Detect which cell encompasses the target text, then output its [x, y] center coordinate. 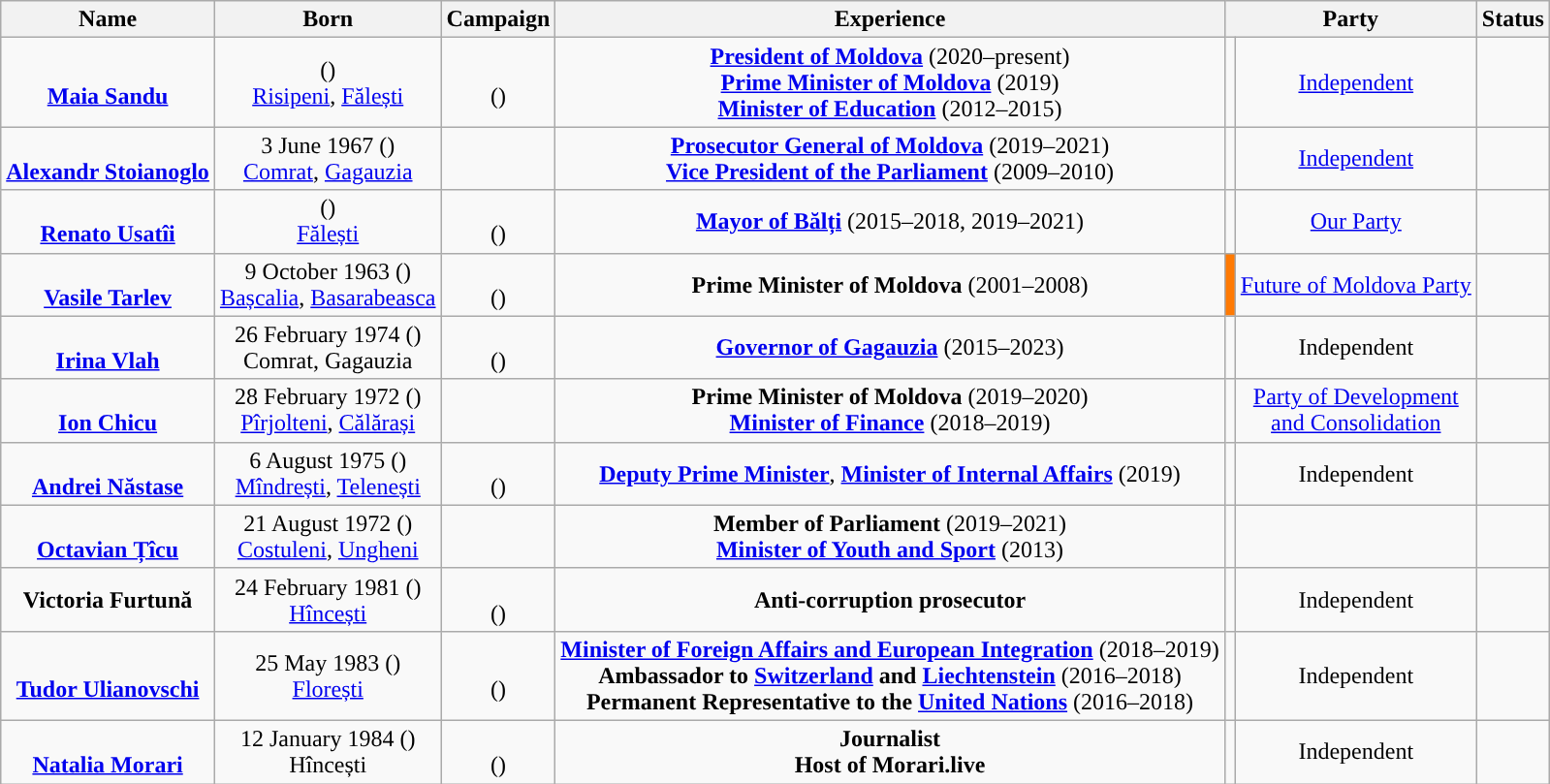
Prime Minister of Moldova (2001–2008) [890, 285]
Irina Vlah [109, 347]
()Risipeni, Fălești [328, 82]
President of Moldova (2020–present)Prime Minister of Moldova (2019)Minister of Education (2012–2015) [890, 82]
Prosecutor General of Moldova (2019–2021)Vice President of the Parliament (2009–2010) [890, 159]
Governor of Gagauzia (2015–2023) [890, 347]
Name [109, 19]
Experience [890, 19]
Member of Parliament (2019–2021)Minister of Youth and Sport (2013) [890, 537]
Party [1350, 19]
Maia Sandu [109, 82]
Victoria Furtună [109, 599]
Our Party [1355, 221]
3 June 1967 ()Comrat, Gagauzia [328, 159]
Andrei Năstase [109, 473]
Tudor Ulianovschi [109, 675]
Future of Moldova Party [1355, 285]
Campaign [498, 19]
()Fălești [328, 221]
Status [1512, 19]
Mayor of Bălți (2015–2018, 2019–2021) [890, 221]
26 February 1974 ()Comrat, Gagauzia [328, 347]
9 October 1963 ()Bașcalia, Basarabeasca [328, 285]
12 January 1984 ()Hîncești [328, 752]
25 May 1983 ()Florești [328, 675]
Anti-corruption prosecutor [890, 599]
Prime Minister of Moldova (2019–2020)Minister of Finance (2018–2019) [890, 411]
Octavian Țîcu [109, 537]
Deputy Prime Minister, Minister of Internal Affairs (2019) [890, 473]
Natalia Morari [109, 752]
Renato Usatîi [109, 221]
Ion Chicu [109, 411]
21 August 1972 ()Costuleni, Ungheni [328, 537]
Alexandr Stoianoglo [109, 159]
JournalistHost of Morari.live [890, 752]
Vasile Tarlev [109, 285]
6 August 1975 ()Mîndrești, Telenești [328, 473]
24 February 1981 ()Hîncești [328, 599]
Born [328, 19]
Party of Developmentand Consolidation [1355, 411]
28 February 1972 ()Pîrjolteni, Călărași [328, 411]
